Return the (X, Y) coordinate for the center point of the cell that contains the specified text.  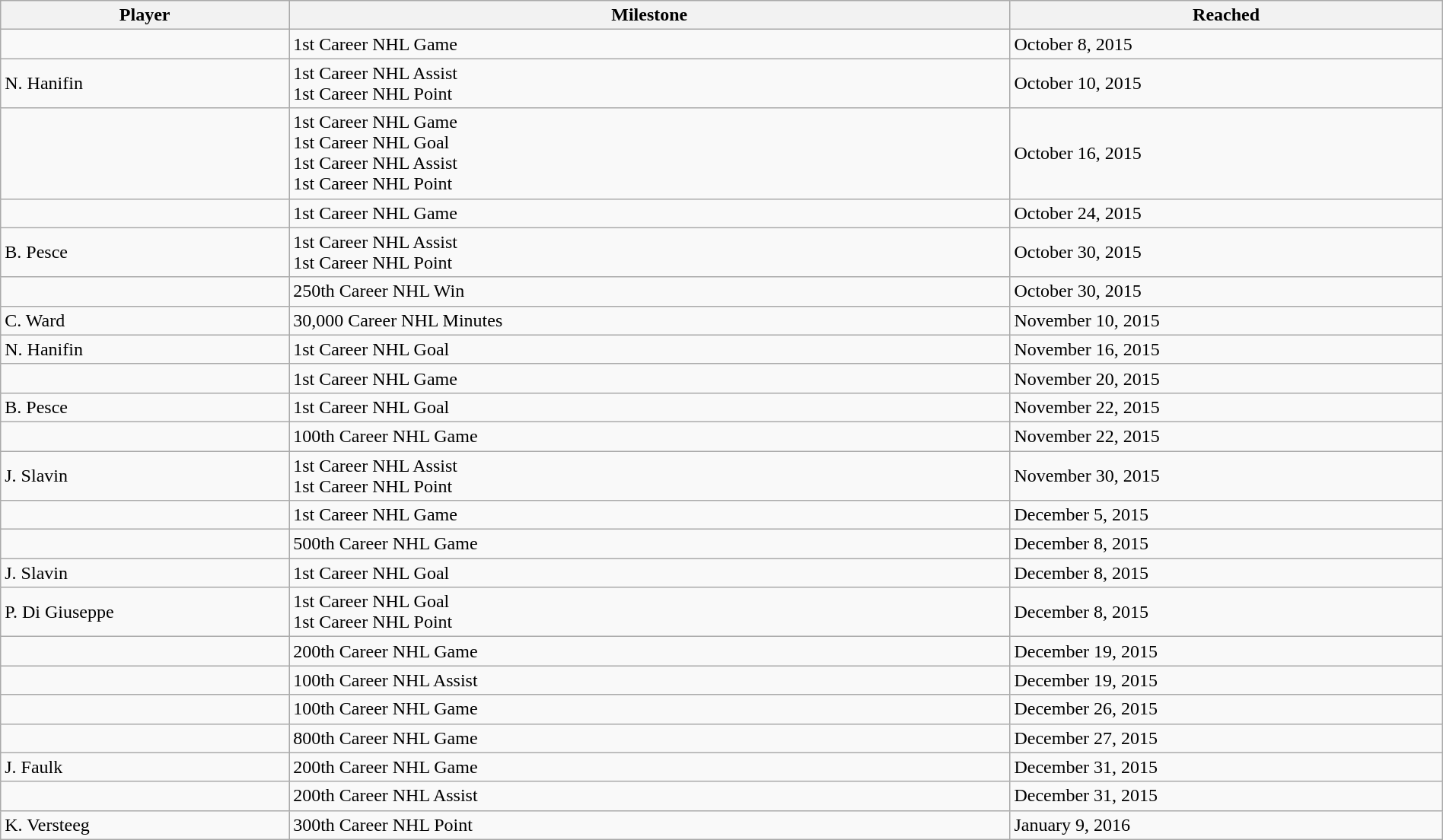
October 16, 2015 (1226, 154)
December 26, 2015 (1226, 709)
1st Career NHL Goal1st Career NHL Point (650, 612)
K. Versteeg (145, 825)
200th Career NHL Assist (650, 796)
Milestone (650, 15)
800th Career NHL Game (650, 738)
C. Ward (145, 320)
November 10, 2015 (1226, 320)
January 9, 2016 (1226, 825)
October 10, 2015 (1226, 84)
100th Career NHL Assist (650, 680)
Reached (1226, 15)
November 30, 2015 (1226, 475)
October 24, 2015 (1226, 213)
P. Di Giuseppe (145, 612)
30,000 Career NHL Minutes (650, 320)
500th Career NHL Game (650, 544)
J. Faulk (145, 767)
December 27, 2015 (1226, 738)
December 5, 2015 (1226, 515)
1st Career NHL Game1st Career NHL Goal1st Career NHL Assist1st Career NHL Point (650, 154)
November 20, 2015 (1226, 378)
November 16, 2015 (1226, 349)
October 8, 2015 (1226, 44)
300th Career NHL Point (650, 825)
Player (145, 15)
250th Career NHL Win (650, 291)
